Identify which cell holds the provided text, then report its (x, y) central coordinate. 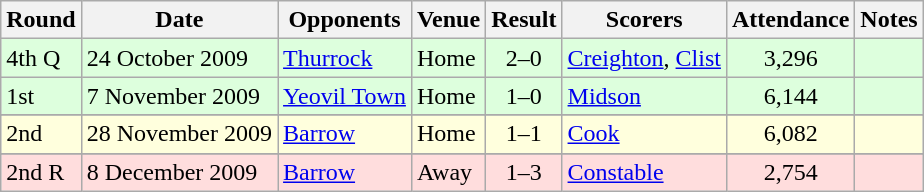
Yeovil Town (345, 96)
1–3 (524, 172)
6,082 (790, 134)
Creighton, Clist (644, 58)
Midson (644, 96)
Attendance (790, 20)
Result (524, 20)
2–0 (524, 58)
2nd R (41, 172)
1–1 (524, 134)
6,144 (790, 96)
8 December 2009 (179, 172)
Thurrock (345, 58)
2nd (41, 134)
Scorers (644, 20)
Round (41, 20)
28 November 2009 (179, 134)
1st (41, 96)
4th Q (41, 58)
Constable (644, 172)
Venue (448, 20)
2,754 (790, 172)
Away (448, 172)
1–0 (524, 96)
Notes (889, 20)
Opponents (345, 20)
Cook (644, 134)
3,296 (790, 58)
Date (179, 20)
24 October 2009 (179, 58)
7 November 2009 (179, 96)
